Detect which cell encompasses the target text, then output its (x, y) center coordinate. 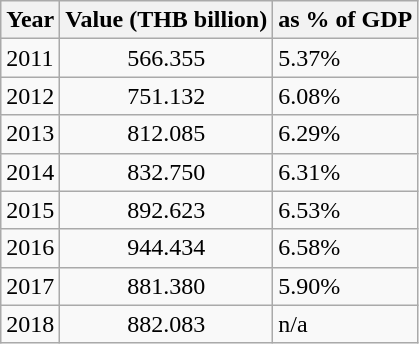
5.37% (346, 58)
892.623 (166, 210)
5.90% (346, 286)
as % of GDP (346, 20)
6.58% (346, 248)
881.380 (166, 286)
2018 (30, 324)
Value (THB billion) (166, 20)
n/a (346, 324)
2012 (30, 96)
6.08% (346, 96)
882.083 (166, 324)
2014 (30, 172)
2013 (30, 134)
2017 (30, 286)
2016 (30, 248)
944.434 (166, 248)
566.355 (166, 58)
Year (30, 20)
6.31% (346, 172)
751.132 (166, 96)
832.750 (166, 172)
2011 (30, 58)
812.085 (166, 134)
6.29% (346, 134)
2015 (30, 210)
6.53% (346, 210)
